Output the (x, y) coordinate of the center of the cell containing the given text.  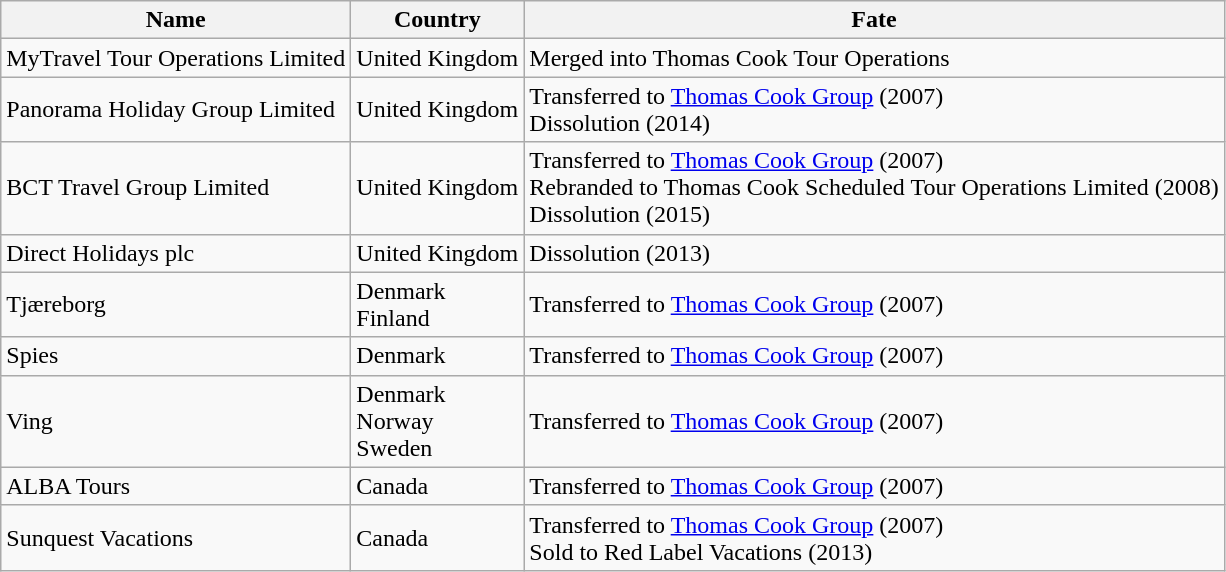
Name (176, 20)
Fate (874, 20)
Tjæreborg (176, 304)
Direct Holidays plc (176, 253)
Country (438, 20)
Ving (176, 421)
MyTravel Tour Operations Limited (176, 58)
DenmarkNorwaySweden (438, 421)
Panorama Holiday Group Limited (176, 110)
Spies (176, 356)
Denmark (438, 356)
Transferred to Thomas Cook Group (2007)Dissolution (2014) (874, 110)
ALBA Tours (176, 486)
BCT Travel Group Limited (176, 188)
Dissolution (2013) (874, 253)
Transferred to Thomas Cook Group (2007)Rebranded to Thomas Cook Scheduled Tour Operations Limited (2008)Dissolution (2015) (874, 188)
Sunquest Vacations (176, 538)
DenmarkFinland (438, 304)
Transferred to Thomas Cook Group (2007)Sold to Red Label Vacations (2013) (874, 538)
Merged into Thomas Cook Tour Operations (874, 58)
